Search for the cell housing the specified text and yield its [X, Y] center coordinate. 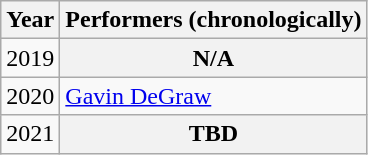
Gavin DeGraw [214, 96]
Year [30, 20]
2020 [30, 96]
TBD [214, 134]
N/A [214, 58]
2019 [30, 58]
2021 [30, 134]
Performers (chronologically) [214, 20]
